Search for the cell housing the specified text and yield its [X, Y] center coordinate. 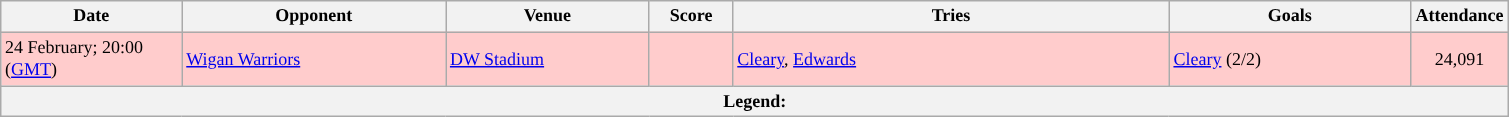
Opponent [314, 16]
Tries [951, 16]
Legend: [755, 102]
Venue [548, 16]
Attendance [1460, 16]
DW Stadium [548, 59]
Cleary, Edwards [951, 59]
Wigan Warriors [314, 59]
24 February; 20:00 (GMT) [92, 59]
Score [691, 16]
24,091 [1460, 59]
Date [92, 16]
Cleary (2/2) [1290, 59]
Goals [1290, 16]
